Pinpoint the cell where the given text exists, returning its (x, y) midpoint coordinate. 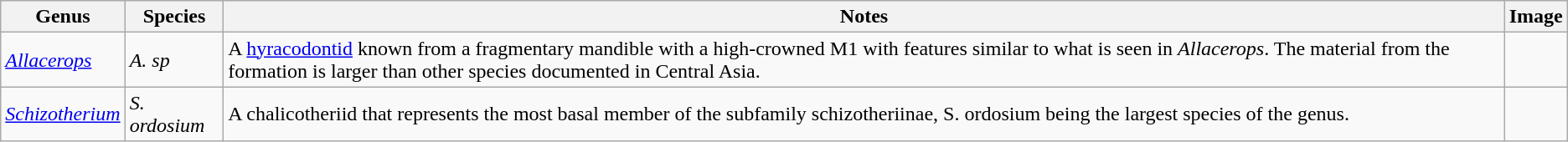
Image (1536, 17)
Genus (63, 17)
S. ordosium (174, 114)
Schizotherium (63, 114)
Allacerops (63, 60)
A. sp (174, 60)
Species (174, 17)
A chalicotheriid that represents the most basal member of the subfamily schizotheriinae, S. ordosium being the largest species of the genus. (864, 114)
Notes (864, 17)
